Provide the [X, Y] coordinate of the cell's center where the given text is located.  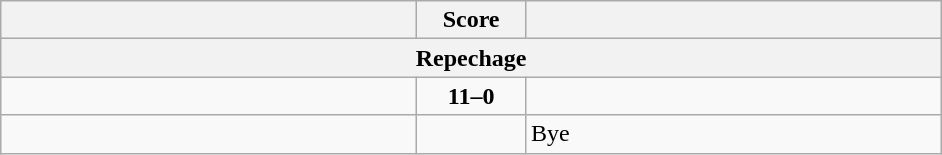
Bye [733, 134]
Score [472, 20]
11–0 [472, 96]
Repechage [472, 58]
